Locate the cell with the specified text and output its (x, y) center coordinate. 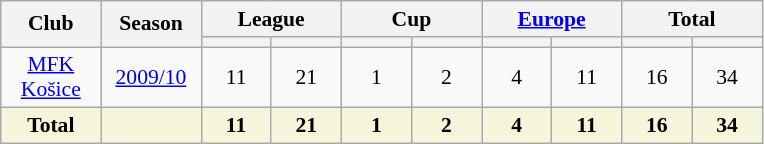
2009/10 (151, 78)
MFK Košice (51, 78)
Season (151, 24)
Europe (552, 19)
League (271, 19)
Cup (411, 19)
Club (51, 24)
